Return the (X, Y) coordinate for the center point of the cell that contains the specified text.  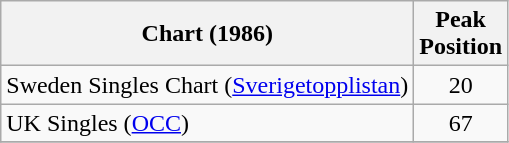
Chart (1986) (208, 34)
Sweden Singles Chart (Sverigetopplistan) (208, 85)
PeakPosition (461, 34)
UK Singles (OCC) (208, 123)
67 (461, 123)
20 (461, 85)
